Find where the given text appears and provide that cell's center as (x, y) coordinate. 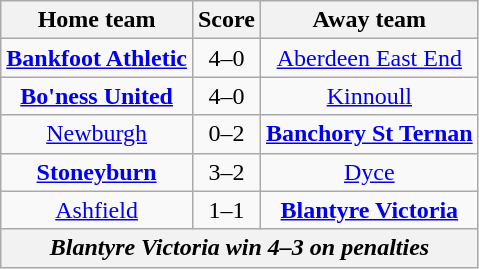
Bankfoot Athletic (97, 58)
Aberdeen East End (369, 58)
Blantyre Victoria win 4–3 on penalties (240, 248)
Blantyre Victoria (369, 210)
Kinnoull (369, 96)
Ashfield (97, 210)
3–2 (226, 172)
Score (226, 20)
Banchory St Ternan (369, 134)
Away team (369, 20)
Stoneyburn (97, 172)
Dyce (369, 172)
0–2 (226, 134)
Newburgh (97, 134)
Bo'ness United (97, 96)
Home team (97, 20)
1–1 (226, 210)
